Provide the [X, Y] coordinate of the cell's center where the given text is located.  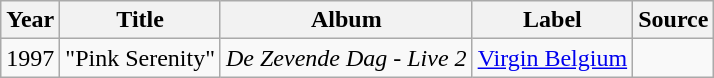
Album [346, 20]
De Zevende Dag - Live 2 [346, 58]
1997 [30, 58]
Virgin Belgium [552, 58]
Title [140, 20]
"Pink Serenity" [140, 58]
Year [30, 20]
Label [552, 20]
Source [674, 20]
